Extract the (x, y) coordinate from the center of the cell holding the provided text.  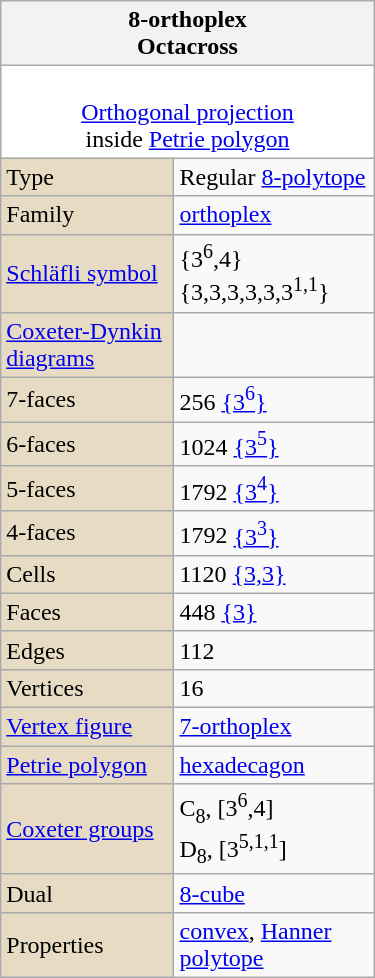
convex, Hanner polytope (274, 944)
Coxeter groups (88, 830)
1792 {34} (274, 488)
7-faces (88, 400)
Petrie polygon (88, 765)
1024 {35} (274, 444)
C8, [36,4]D8, [35,1,1] (274, 830)
{36,4}{3,3,3,3,3,31,1} (274, 273)
Family (88, 215)
256 {36} (274, 400)
orthoplex (274, 215)
4-faces (88, 534)
Properties (88, 944)
7-orthoplex (274, 727)
Coxeter-Dynkin diagrams (88, 344)
Orthogonal projectioninside Petrie polygon (188, 112)
Schläfli symbol (88, 273)
5-faces (88, 488)
Type (88, 177)
Vertex figure (88, 727)
112 (274, 650)
Regular 8-polytope (274, 177)
8-orthoplexOctacross (188, 34)
16 (274, 689)
1120 {3,3} (274, 574)
Edges (88, 650)
Cells (88, 574)
Dual (88, 893)
1792 {33} (274, 534)
6-faces (88, 444)
Vertices (88, 689)
448 {3} (274, 612)
hexadecagon (274, 765)
8-cube (274, 893)
Faces (88, 612)
